Detect which cell encompasses the target text, then output its (X, Y) center coordinate. 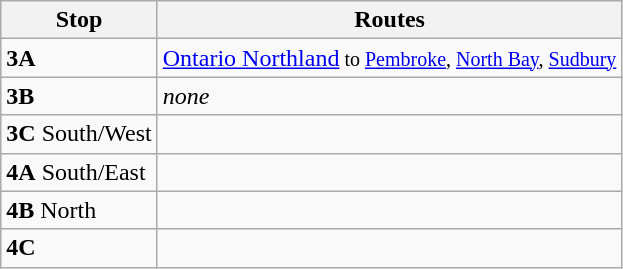
Ontario Northland to Pembroke, North Bay, Sudbury (390, 58)
4B North (79, 210)
3A (79, 58)
4A South/East (79, 172)
none (390, 96)
3B (79, 96)
4C (79, 248)
Stop (79, 20)
Routes (390, 20)
3C South/West (79, 134)
